Pinpoint the cell where the given text exists, returning its (x, y) midpoint coordinate. 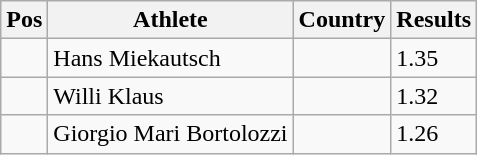
Pos (24, 20)
Country (342, 20)
Results (434, 20)
1.32 (434, 96)
Giorgio Mari Bortolozzi (170, 134)
1.26 (434, 134)
Hans Miekautsch (170, 58)
1.35 (434, 58)
Willi Klaus (170, 96)
Athlete (170, 20)
